Pinpoint the cell where the given text exists, returning its (x, y) midpoint coordinate. 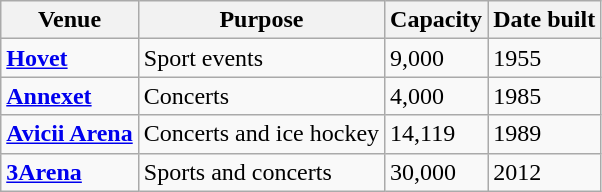
1955 (544, 58)
Concerts and ice hockey (261, 134)
3Arena (70, 172)
30,000 (436, 172)
Date built (544, 20)
Concerts (261, 96)
1989 (544, 134)
Annexet (70, 96)
14,119 (436, 134)
Capacity (436, 20)
Avicii Arena (70, 134)
Venue (70, 20)
Sport events (261, 58)
2012 (544, 172)
1985 (544, 96)
4,000 (436, 96)
Sports and concerts (261, 172)
9,000 (436, 58)
Hovet (70, 58)
Purpose (261, 20)
